Pinpoint the cell where the given text exists, returning its [x, y] midpoint coordinate. 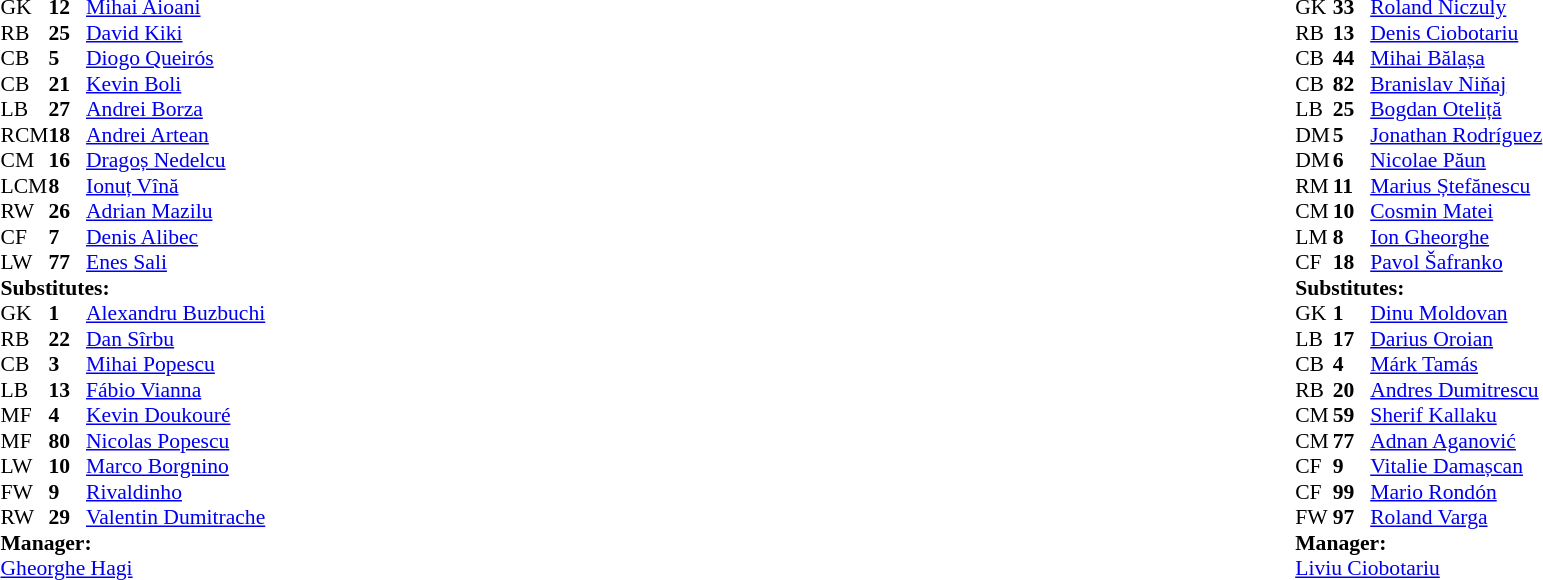
LM [1314, 237]
3 [67, 365]
16 [67, 161]
Fábio Vianna [176, 390]
Kevin Doukouré [176, 415]
6 [1352, 161]
Marius Ștefănescu [1456, 186]
Kevin Boli [176, 84]
Valentin Dumitrache [176, 517]
Enes Sali [176, 263]
Andrei Artean [176, 135]
Andrei Borza [176, 109]
44 [1352, 59]
Jonathan Rodríguez [1456, 135]
Cosmin Matei [1456, 211]
Mihai Bălașa [1456, 59]
Dragoș Nedelcu [176, 161]
20 [1352, 390]
26 [67, 211]
Pavol Šafranko [1456, 263]
RCM [24, 135]
Branislav Niňaj [1456, 84]
27 [67, 109]
Marco Borgnino [176, 467]
Ionuț Vînă [176, 186]
17 [1352, 339]
Bogdan Oteliță [1456, 109]
Márk Tamás [1456, 365]
Sherif Kallaku [1456, 415]
Denis Alibec [176, 237]
80 [67, 441]
11 [1352, 186]
82 [1352, 84]
97 [1352, 517]
Nicolas Popescu [176, 441]
7 [67, 237]
Rivaldinho [176, 492]
22 [67, 339]
Mihai Popescu [176, 365]
Nicolae Păun [1456, 161]
Andres Dumitrescu [1456, 390]
David Kiki [176, 33]
Dan Sîrbu [176, 339]
Alexandru Buzbuchi [176, 313]
Mario Rondón [1456, 492]
Diogo Queirós [176, 59]
Dinu Moldovan [1456, 313]
21 [67, 84]
RM [1314, 186]
Adrian Mazilu [176, 211]
Adnan Aganović [1456, 441]
Ion Gheorghe [1456, 237]
59 [1352, 415]
Roland Varga [1456, 517]
LCM [24, 186]
Vitalie Damașcan [1456, 467]
Denis Ciobotariu [1456, 33]
29 [67, 517]
99 [1352, 492]
Darius Oroian [1456, 339]
